Provide the (X, Y) coordinate of the cell's center where the given text is located.  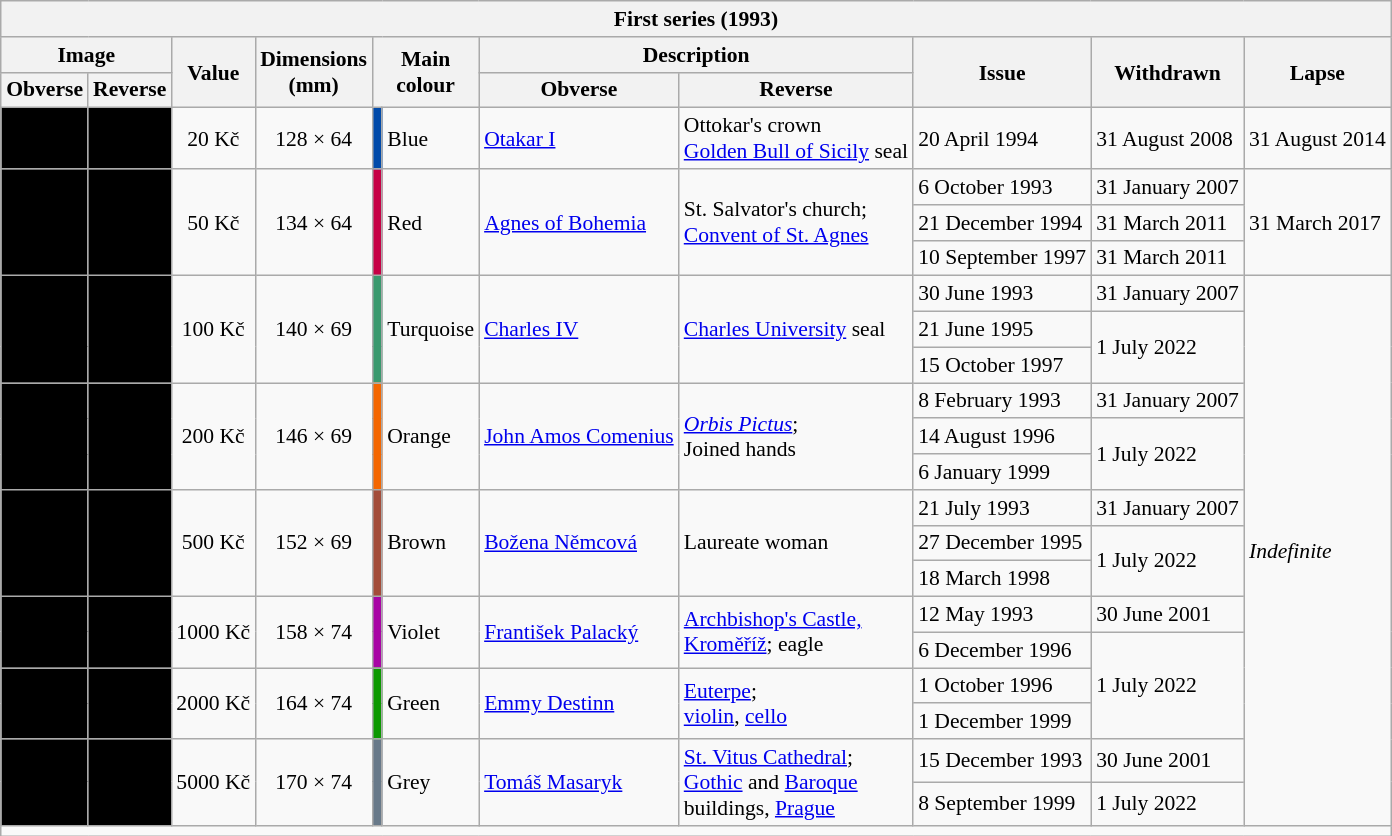
100 Kč (213, 330)
Indefinite (1318, 551)
Lapse (1318, 72)
31 August 2008 (1168, 138)
6 December 1996 (1002, 650)
Euterpe;violin, cello (796, 704)
Turquoise (430, 330)
31 August 2014 (1318, 138)
Ottokar's crownGolden Bull of Sicily seal (796, 138)
146 × 69 (314, 436)
20 Kč (213, 138)
50 Kč (213, 222)
31 March 2017 (1318, 222)
Charles University seal (796, 330)
170 × 74 (314, 782)
15 October 1997 (1002, 365)
Agnes of Bohemia (579, 222)
Blue (430, 138)
30 June 1993 (1002, 294)
18 March 1998 (1002, 579)
27 December 1995 (1002, 543)
St. Salvator's church;Convent of St. Agnes (796, 222)
164 × 74 (314, 704)
Maincolour (426, 72)
Violet (430, 632)
152 × 69 (314, 542)
12 May 1993 (1002, 614)
Description (696, 54)
140 × 69 (314, 330)
134 × 64 (314, 222)
158 × 74 (314, 632)
Orange (430, 436)
1 December 1999 (1002, 721)
Brown (430, 542)
8 February 1993 (1002, 400)
500 Kč (213, 542)
Archbishop's Castle,Kroměříž; eagle (796, 632)
First series (1993) (696, 19)
Orbis Pictus;Joined hands (796, 436)
John Amos Comenius (579, 436)
Emmy Destinn (579, 704)
1000 Kč (213, 632)
St. Vitus Cathedral;Gothic and Baroquebuildings, Prague (796, 782)
21 June 1995 (1002, 329)
Tomáš Masaryk (579, 782)
Red (430, 222)
Withdrawn (1168, 72)
Dimensions(mm) (314, 72)
21 December 1994 (1002, 222)
Green (430, 704)
128 × 64 (314, 138)
2000 Kč (213, 704)
20 April 1994 (1002, 138)
Image (86, 54)
5000 Kč (213, 782)
Grey (430, 782)
Charles IV (579, 330)
Božena Němcová (579, 542)
Laureate woman (796, 542)
15 December 1993 (1002, 760)
21 July 1993 (1002, 507)
Issue (1002, 72)
Otakar I (579, 138)
10 September 1997 (1002, 258)
6 January 1999 (1002, 472)
1 October 1996 (1002, 686)
6 October 1993 (1002, 187)
200 Kč (213, 436)
Value (213, 72)
14 August 1996 (1002, 436)
František Palacký (579, 632)
8 September 1999 (1002, 804)
